Return the (x, y) coordinate for the center point of the cell that contains the specified text.  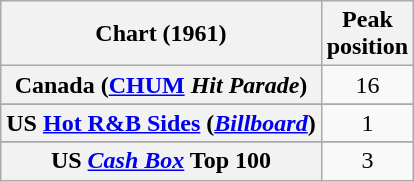
Peakposition (367, 34)
3 (367, 161)
16 (367, 85)
1 (367, 123)
Canada (CHUM Hit Parade) (161, 85)
US Cash Box Top 100 (161, 161)
US Hot R&B Sides (Billboard) (161, 123)
Chart (1961) (161, 34)
